Capture the cell that displays the provided text and extract its (X, Y) central coordinate. 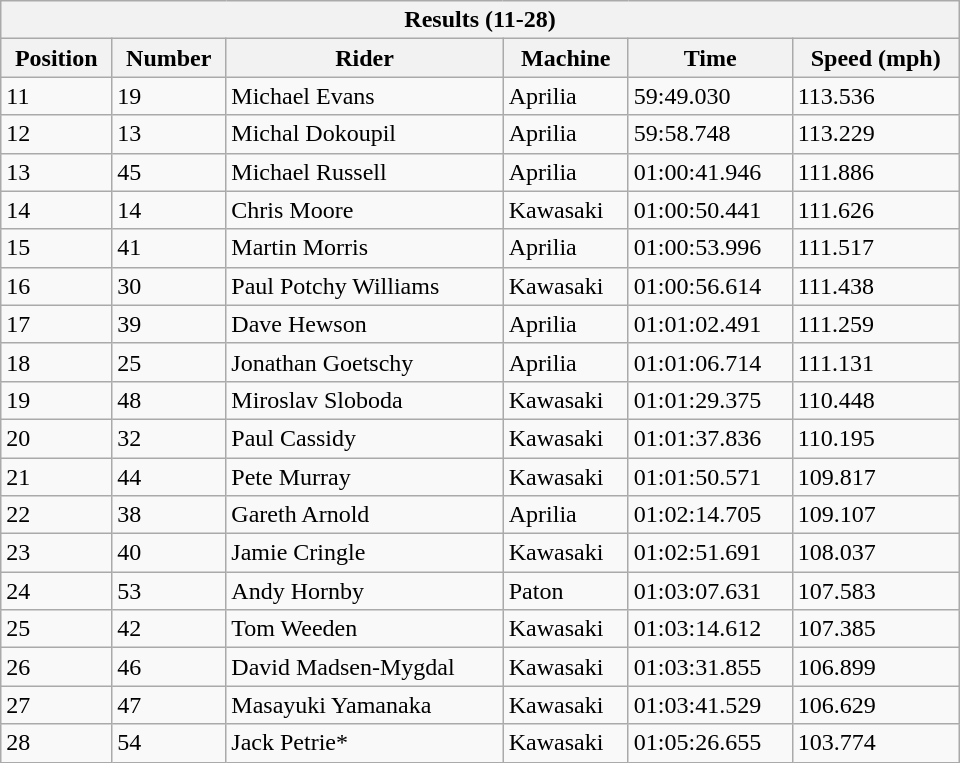
113.536 (876, 96)
15 (56, 248)
106.629 (876, 705)
Tom Weeden (364, 629)
Michael Evans (364, 96)
David Madsen-Mygdal (364, 667)
17 (56, 324)
111.131 (876, 362)
111.438 (876, 286)
28 (56, 743)
39 (169, 324)
111.886 (876, 172)
Rider (364, 58)
01:01:50.571 (710, 477)
Jamie Cringle (364, 553)
44 (169, 477)
20 (56, 438)
24 (56, 591)
Paul Potchy Williams (364, 286)
113.229 (876, 134)
59:58.748 (710, 134)
106.899 (876, 667)
110.195 (876, 438)
46 (169, 667)
32 (169, 438)
01:00:50.441 (710, 210)
47 (169, 705)
Position (56, 58)
01:03:41.529 (710, 705)
Machine (566, 58)
12 (56, 134)
40 (169, 553)
109.107 (876, 515)
Jonathan Goetschy (364, 362)
01:01:37.836 (710, 438)
107.583 (876, 591)
48 (169, 400)
38 (169, 515)
30 (169, 286)
45 (169, 172)
Michael Russell (364, 172)
11 (56, 96)
Michal Dokoupil (364, 134)
Chris Moore (364, 210)
Andy Hornby (364, 591)
108.037 (876, 553)
01:00:41.946 (710, 172)
Number (169, 58)
01:05:26.655 (710, 743)
01:02:14.705 (710, 515)
Miroslav Sloboda (364, 400)
111.517 (876, 248)
111.626 (876, 210)
110.448 (876, 400)
26 (56, 667)
59:49.030 (710, 96)
Masayuki Yamanaka (364, 705)
01:01:02.491 (710, 324)
109.817 (876, 477)
Paton (566, 591)
16 (56, 286)
54 (169, 743)
53 (169, 591)
103.774 (876, 743)
01:00:56.614 (710, 286)
Gareth Arnold (364, 515)
Martin Morris (364, 248)
23 (56, 553)
01:01:29.375 (710, 400)
18 (56, 362)
Paul Cassidy (364, 438)
42 (169, 629)
Dave Hewson (364, 324)
01:02:51.691 (710, 553)
Results (11-28) (480, 20)
01:03:07.631 (710, 591)
Pete Murray (364, 477)
111.259 (876, 324)
01:01:06.714 (710, 362)
Time (710, 58)
01:00:53.996 (710, 248)
107.385 (876, 629)
22 (56, 515)
21 (56, 477)
27 (56, 705)
01:03:31.855 (710, 667)
41 (169, 248)
Jack Petrie* (364, 743)
Speed (mph) (876, 58)
01:03:14.612 (710, 629)
